Identify which cell holds the provided text, then report its (x, y) central coordinate. 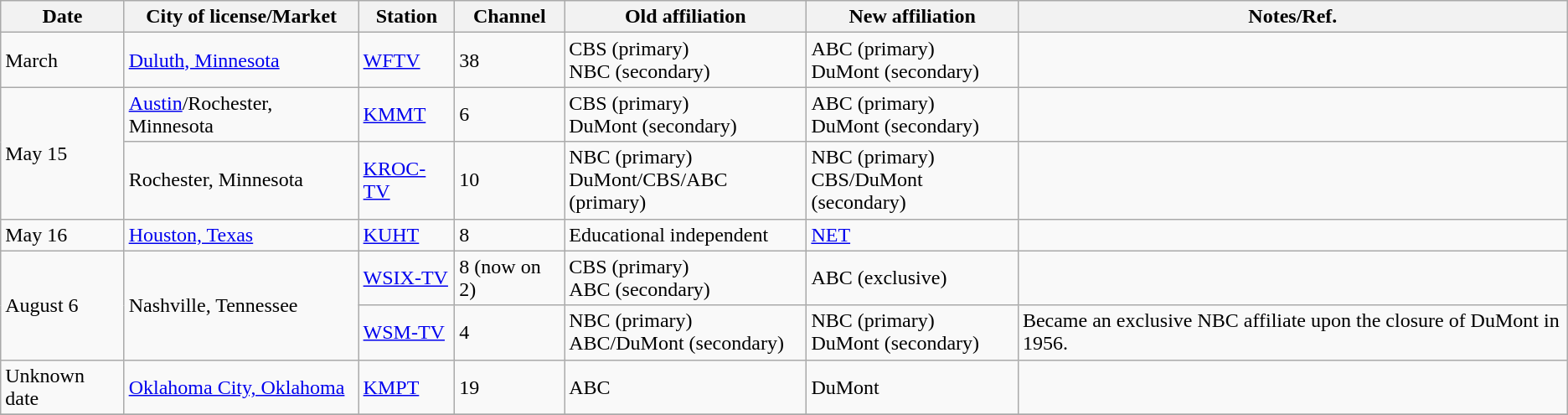
Educational independent (685, 235)
CBS (primary) DuMont (secondary) (685, 114)
6 (509, 114)
ABC (685, 387)
Nashville, Tennessee (241, 305)
DuMont (912, 387)
Notes/Ref. (1292, 17)
City of license/Market (241, 17)
WFTV (407, 60)
Station (407, 17)
Houston, Texas (241, 235)
Channel (509, 17)
KMPT (407, 387)
8 (now on 2) (509, 278)
August 6 (62, 305)
38 (509, 60)
May 16 (62, 235)
Date (62, 17)
Rochester, Minnesota (241, 180)
NET (912, 235)
Oklahoma City, Oklahoma (241, 387)
4 (509, 332)
Became an exclusive NBC affiliate upon the closure of DuMont in 1956. (1292, 332)
WSM-TV (407, 332)
New affiliation (912, 17)
NBC (primary) DuMont (secondary) (912, 332)
Unknown date (62, 387)
May 15 (62, 153)
Old affiliation (685, 17)
March (62, 60)
NBC (primary) ABC/DuMont (secondary) (685, 332)
KMMT (407, 114)
Duluth, Minnesota (241, 60)
CBS (primary) NBC (secondary) (685, 60)
19 (509, 387)
CBS (primary) ABC (secondary) (685, 278)
ABC (exclusive) (912, 278)
Austin/Rochester, Minnesota (241, 114)
KUHT (407, 235)
KROC-TV (407, 180)
10 (509, 180)
NBC (primary) DuMont/CBS/ABC (primary) (685, 180)
WSIX-TV (407, 278)
8 (509, 235)
NBC (primary) CBS/DuMont (secondary) (912, 180)
